Find where the given text appears and provide that cell's center as [x, y] coordinate. 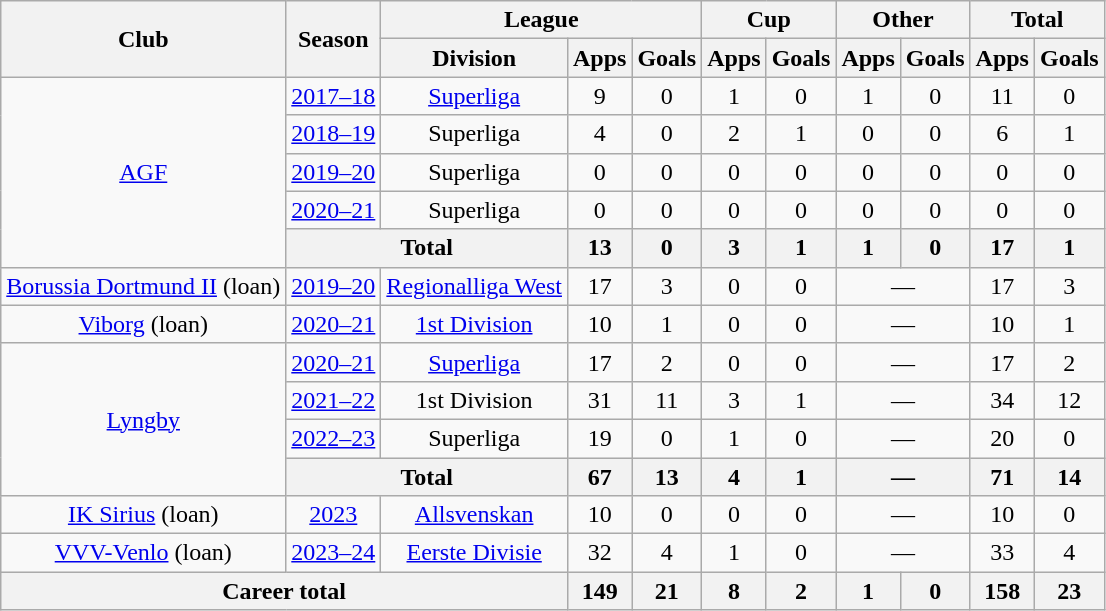
IK Sirius (loan) [144, 515]
2018–19 [334, 134]
AGF [144, 172]
149 [599, 591]
2022–23 [334, 438]
2017–18 [334, 96]
Lyngby [144, 419]
14 [1069, 477]
Season [334, 39]
67 [599, 477]
Regionalliga West [474, 286]
Eerste Divisie [474, 553]
Cup [769, 20]
2023 [334, 515]
Borussia Dortmund II (loan) [144, 286]
21 [667, 591]
Other [903, 20]
Allsvenskan [474, 515]
VVV-Venlo (loan) [144, 553]
2021–22 [334, 400]
6 [1002, 134]
12 [1069, 400]
2023–24 [334, 553]
34 [1002, 400]
Career total [284, 591]
71 [1002, 477]
33 [1002, 553]
Club [144, 39]
League [542, 20]
20 [1002, 438]
32 [599, 553]
158 [1002, 591]
19 [599, 438]
31 [599, 400]
Viborg (loan) [144, 324]
9 [599, 96]
23 [1069, 591]
Division [474, 58]
8 [734, 591]
